Identify which cell holds the provided text, then report its [x, y] central coordinate. 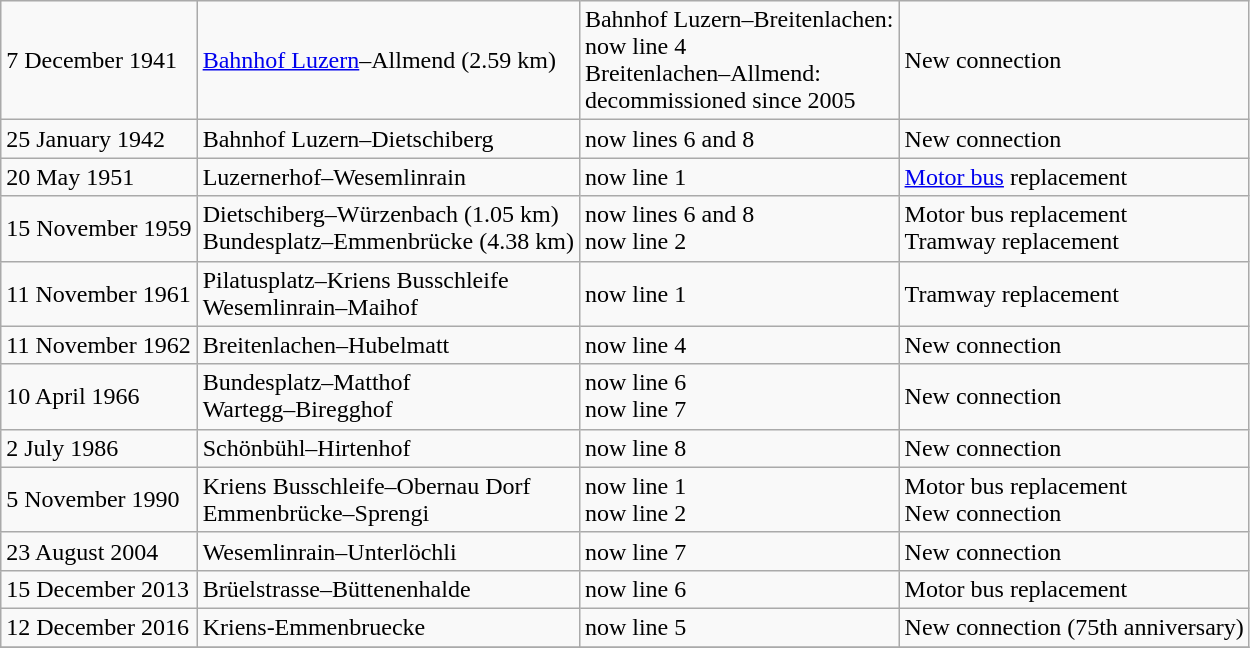
5 November 1990 [99, 500]
Bahnhof Luzern–Dietschiberg [388, 139]
Bahnhof Luzern–Allmend (2.59 km) [388, 60]
now lines 6 and 8 now line 2 [739, 228]
now line 8 [739, 448]
12 December 2016 [99, 627]
Motor bus replacementNew connection [1074, 500]
now lines 6 and 8 [739, 139]
Dietschiberg–Würzenbach (1.05 km) Bundesplatz–Emmenbrücke (4.38 km) [388, 228]
now line 6 [739, 589]
New connection (75th anniversary) [1074, 627]
Breitenlachen–Hubelmatt [388, 345]
Luzernerhof–Wesemlinrain [388, 177]
now line 5 [739, 627]
now line 7 [739, 551]
25 January 1942 [99, 139]
Pilatusplatz–Kriens Busschleife Wesemlinrain–Maihof [388, 294]
20 May 1951 [99, 177]
Kriens-Emmenbruecke [388, 627]
2 July 1986 [99, 448]
now line 6 now line 7 [739, 396]
Tramway replacement [1074, 294]
15 November 1959 [99, 228]
Motor bus replacementTramway replacement [1074, 228]
now line 1 now line 2 [739, 500]
Brüelstrasse–Büttenenhalde [388, 589]
Bundesplatz–Matthof Wartegg–Biregghof [388, 396]
Bahnhof Luzern–Breitenlachen:now line 4 Breitenlachen–Allmend:decommissioned since 2005 [739, 60]
11 November 1961 [99, 294]
7 December 1941 [99, 60]
10 April 1966 [99, 396]
Schönbühl–Hirtenhof [388, 448]
15 December 2013 [99, 589]
now line 4 [739, 345]
11 November 1962 [99, 345]
23 August 2004 [99, 551]
Wesemlinrain–Unterlöchli [388, 551]
Kriens Busschleife–Obernau Dorf Emmenbrücke–Sprengi [388, 500]
